Determine the (x, y) coordinate at the center of the cell enclosing the given text.  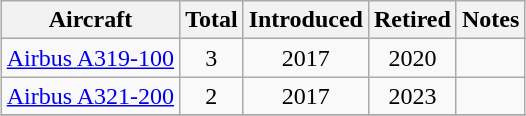
2023 (412, 96)
Introduced (306, 20)
Notes (490, 20)
Retired (412, 20)
2020 (412, 58)
Airbus A319-100 (90, 58)
Airbus A321-200 (90, 96)
Aircraft (90, 20)
2 (212, 96)
Total (212, 20)
3 (212, 58)
